Return the (X, Y) coordinate for the center point of the cell that contains the specified text.  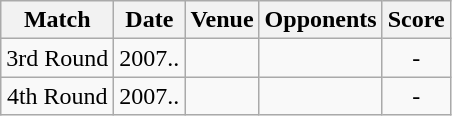
Venue (222, 20)
Match (58, 20)
3rd Round (58, 58)
4th Round (58, 96)
Opponents (320, 20)
Score (416, 20)
Date (150, 20)
